Identify which cell holds the provided text, then report its (X, Y) central coordinate. 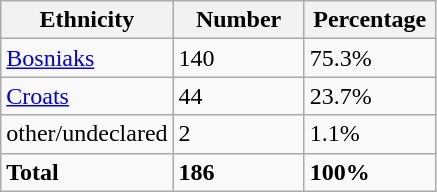
75.3% (370, 58)
44 (238, 96)
Bosniaks (87, 58)
23.7% (370, 96)
140 (238, 58)
1.1% (370, 134)
Number (238, 20)
Percentage (370, 20)
100% (370, 172)
2 (238, 134)
Ethnicity (87, 20)
Croats (87, 96)
186 (238, 172)
Total (87, 172)
other/undeclared (87, 134)
